Extract the [x, y] coordinate from the center of the cell holding the provided text.  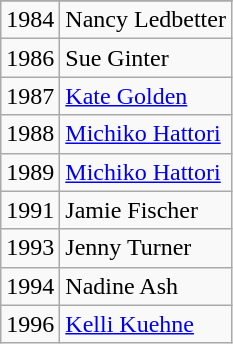
Nancy Ledbetter [146, 20]
Sue Ginter [146, 58]
1994 [30, 286]
1984 [30, 20]
1991 [30, 210]
Kate Golden [146, 96]
1989 [30, 172]
Jamie Fischer [146, 210]
Nadine Ash [146, 286]
Jenny Turner [146, 248]
1993 [30, 248]
1988 [30, 134]
1996 [30, 324]
Kelli Kuehne [146, 324]
1986 [30, 58]
1987 [30, 96]
